Output the (x, y) coordinate of the center of the cell containing the given text.  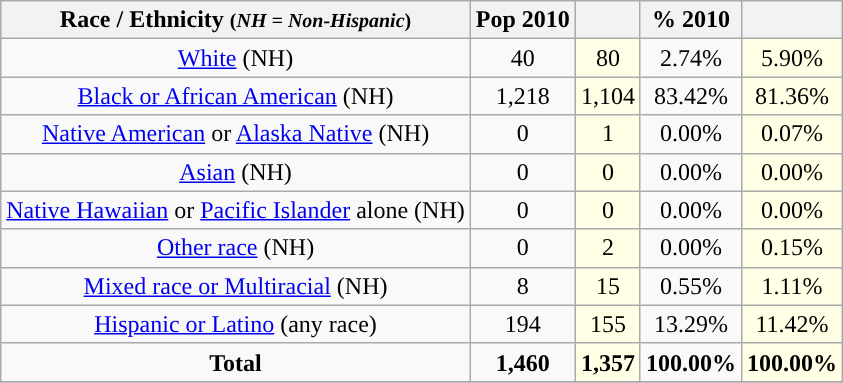
1 (608, 134)
White (NH) (236, 58)
Hispanic or Latino (any race) (236, 324)
40 (522, 58)
Total (236, 362)
% 2010 (690, 20)
1,357 (608, 362)
0.07% (792, 134)
8 (522, 286)
13.29% (690, 324)
Asian (NH) (236, 172)
Race / Ethnicity (NH = Non-Hispanic) (236, 20)
83.42% (690, 96)
11.42% (792, 324)
2.74% (690, 58)
Pop 2010 (522, 20)
155 (608, 324)
1,460 (522, 362)
Mixed race or Multiracial (NH) (236, 286)
194 (522, 324)
Black or African American (NH) (236, 96)
81.36% (792, 96)
80 (608, 58)
2 (608, 248)
Other race (NH) (236, 248)
0.55% (690, 286)
1.11% (792, 286)
Native Hawaiian or Pacific Islander alone (NH) (236, 210)
1,218 (522, 96)
15 (608, 286)
0.15% (792, 248)
Native American or Alaska Native (NH) (236, 134)
5.90% (792, 58)
1,104 (608, 96)
